From the cell containing the given text, extract its center point as (x, y) coordinate. 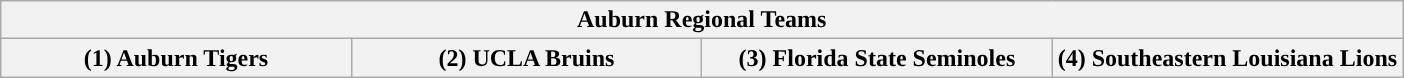
(1) Auburn Tigers (176, 58)
Auburn Regional Teams (702, 20)
(4) Southeastern Louisiana Lions (1227, 58)
(3) Florida State Seminoles (877, 58)
(2) UCLA Bruins (526, 58)
